Return [x, y] of the center of cell containing provided text 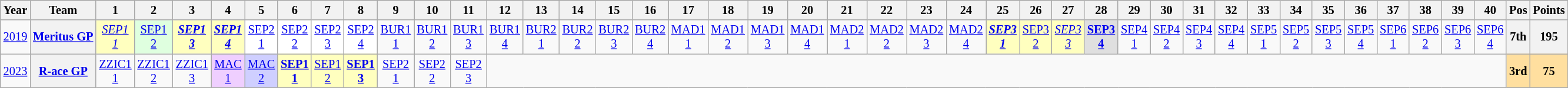
Meritus GP [63, 37]
BUR12 [432, 37]
8 [360, 10]
25 [1003, 10]
7 [327, 10]
Team [63, 10]
SEP43 [1199, 37]
195 [1549, 37]
14 [578, 10]
17 [688, 10]
MAD23 [926, 37]
9 [396, 10]
2019 [15, 37]
32 [1231, 10]
BUR13 [468, 37]
MAD12 [727, 37]
1 [115, 10]
SEP61 [1393, 37]
28 [1101, 10]
SEP53 [1329, 37]
10 [432, 10]
Year [15, 10]
R-ace GP [63, 71]
BUR14 [505, 37]
30 [1166, 10]
BUR23 [614, 37]
MAD11 [688, 37]
6 [294, 10]
18 [727, 10]
SEP54 [1360, 37]
19 [767, 10]
5 [261, 10]
MAC1 [228, 71]
SEP24 [360, 37]
SEP44 [1231, 37]
SEP32 [1036, 37]
27 [1068, 10]
2023 [15, 71]
SEP42 [1166, 37]
SEP64 [1490, 37]
ZZIC11 [115, 71]
MAD22 [886, 37]
ZZIC13 [192, 71]
SEP63 [1458, 37]
29 [1134, 10]
SEP14 [228, 37]
12 [505, 10]
23 [926, 10]
3rd [1518, 71]
MAD24 [966, 37]
BUR24 [650, 37]
SEP52 [1296, 37]
MAD21 [847, 37]
34 [1296, 10]
7th [1518, 37]
15 [614, 10]
35 [1329, 10]
11 [468, 10]
MAC2 [261, 71]
SEP31 [1003, 37]
SEP41 [1134, 37]
BUR11 [396, 37]
SEP34 [1101, 37]
3 [192, 10]
ZZIC12 [153, 71]
40 [1490, 10]
Pos [1518, 10]
33 [1264, 10]
36 [1360, 10]
37 [1393, 10]
2 [153, 10]
MAD13 [767, 37]
31 [1199, 10]
MAD14 [807, 37]
75 [1549, 71]
BUR21 [541, 37]
22 [886, 10]
39 [1458, 10]
24 [966, 10]
38 [1425, 10]
13 [541, 10]
16 [650, 10]
20 [807, 10]
Points [1549, 10]
21 [847, 10]
SEP51 [1264, 37]
4 [228, 10]
SEP62 [1425, 37]
26 [1036, 10]
BUR22 [578, 37]
SEP33 [1068, 37]
